Return [X, Y] of the center of cell containing provided text 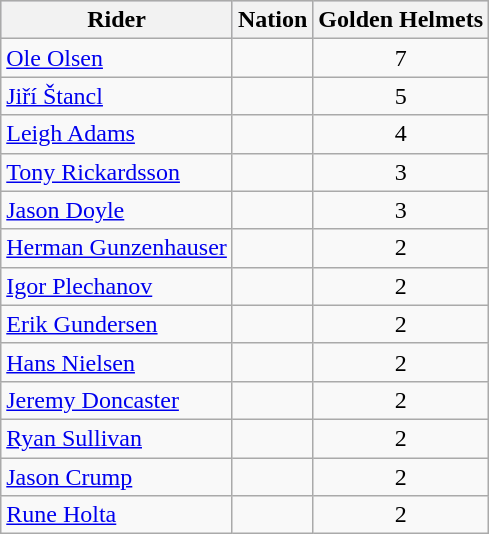
Jason Doyle [117, 210]
5 [401, 96]
Erik Gundersen [117, 324]
7 [401, 58]
Ole Olsen [117, 58]
Jeremy Doncaster [117, 400]
Tony Rickardsson [117, 172]
Igor Plechanov [117, 286]
Jiří Štancl [117, 96]
Golden Helmets [401, 20]
Herman Gunzenhauser [117, 248]
Leigh Adams [117, 134]
Hans Nielsen [117, 362]
4 [401, 134]
Jason Crump [117, 477]
Rune Holta [117, 515]
Rider [117, 20]
Nation [272, 20]
Ryan Sullivan [117, 438]
